Output the (x, y) coordinate of the center of the cell containing the given text.  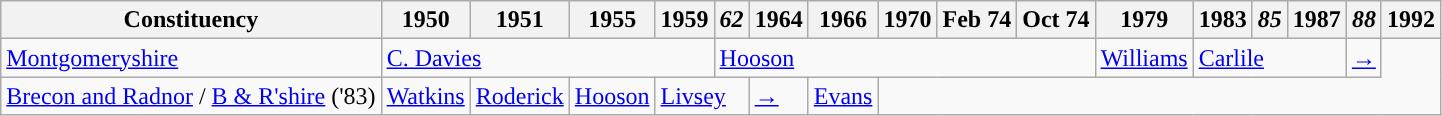
Evans (843, 96)
Carlile (1270, 58)
Livsey (702, 96)
1987 (1316, 20)
C. Davies (548, 58)
1964 (778, 20)
Feb 74 (977, 20)
62 (732, 20)
1950 (426, 20)
1955 (612, 20)
1951 (520, 20)
1983 (1222, 20)
1979 (1144, 20)
Watkins (426, 96)
1959 (684, 20)
Constituency (191, 20)
Oct 74 (1056, 20)
Roderick (520, 96)
85 (1270, 20)
1970 (908, 20)
1992 (1410, 20)
88 (1364, 20)
Williams (1144, 58)
Brecon and Radnor / B & R'shire ('83) (191, 96)
1966 (843, 20)
Montgomeryshire (191, 58)
